Extract the (x, y) coordinate from the center of the cell holding the provided text.  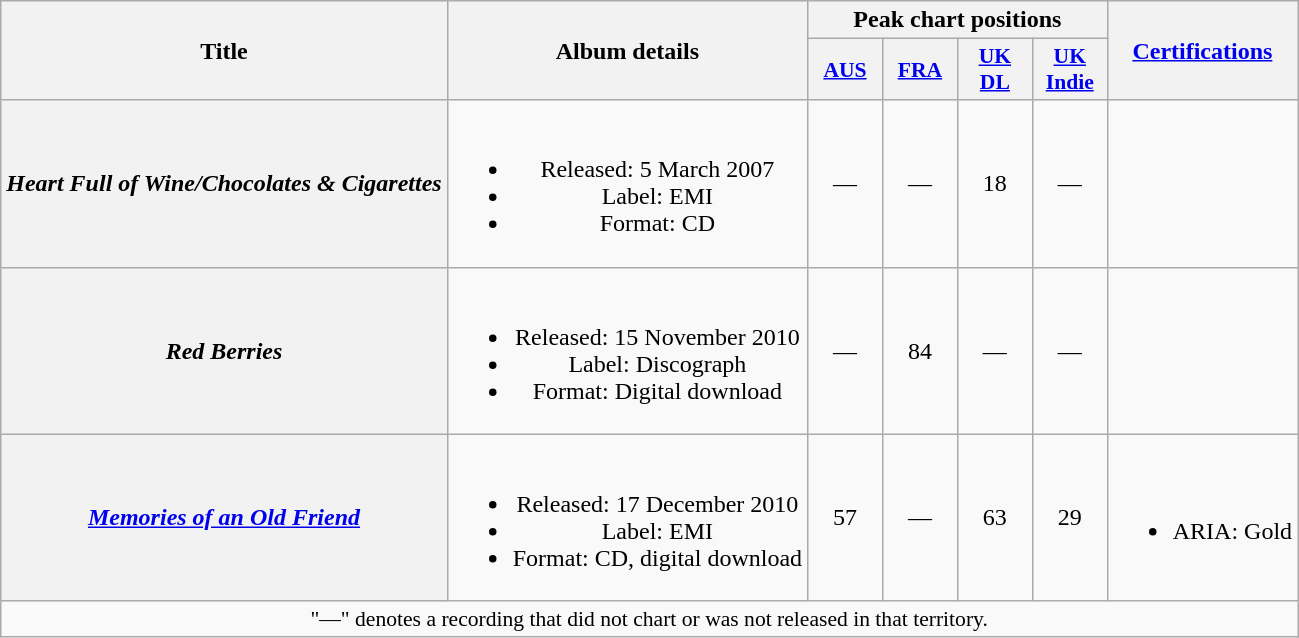
ARIA: Gold (1202, 518)
Title (224, 50)
UKDL (994, 70)
Peak chart positions (958, 20)
UKIndie (1070, 70)
84 (920, 350)
Red Berries (224, 350)
Heart Full of Wine/Chocolates & Cigarettes (224, 184)
Released: 5 March 2007Label: EMIFormat: CD (627, 184)
Album details (627, 50)
63 (994, 518)
"—" denotes a recording that did not chart or was not released in that territory. (650, 619)
29 (1070, 518)
57 (846, 518)
Released: 17 December 2010Label: EMIFormat: CD, digital download (627, 518)
18 (994, 184)
AUS (846, 70)
Released: 15 November 2010Label: DiscographFormat: Digital download (627, 350)
FRA (920, 70)
Certifications (1202, 50)
Memories of an Old Friend (224, 518)
